Extract the (x, y) coordinate from the center of the cell holding the provided text.  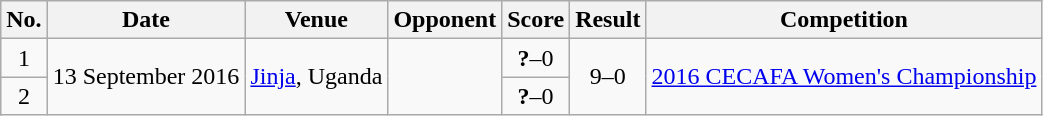
Venue (316, 20)
2016 CECAFA Women's Championship (844, 77)
9–0 (608, 77)
Opponent (445, 20)
Score (536, 20)
Result (608, 20)
Competition (844, 20)
2 (24, 96)
No. (24, 20)
Jinja, Uganda (316, 77)
1 (24, 58)
Date (146, 20)
13 September 2016 (146, 77)
